Find where the given text appears and provide that cell's center as [X, Y] coordinate. 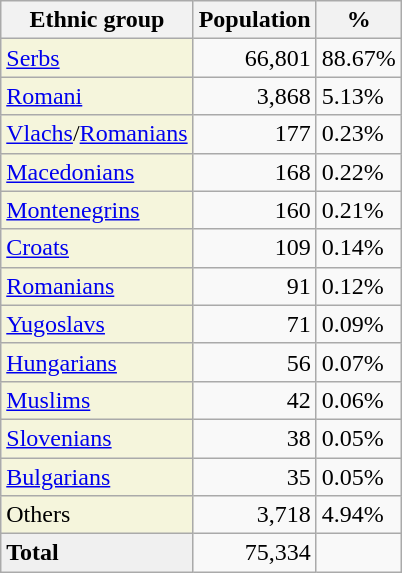
Yugoslavs [97, 324]
Croats [97, 248]
Romanians [97, 286]
0.22% [358, 172]
71 [254, 324]
% [358, 20]
38 [254, 438]
88.67% [358, 58]
109 [254, 248]
0.23% [358, 134]
3,718 [254, 515]
177 [254, 134]
91 [254, 286]
Ethnic group [97, 20]
Total [97, 553]
42 [254, 400]
0.09% [358, 324]
0.06% [358, 400]
Romani [97, 96]
3,868 [254, 96]
Bulgarians [97, 477]
0.14% [358, 248]
0.21% [358, 210]
56 [254, 362]
Slovenians [97, 438]
Hungarians [97, 362]
0.07% [358, 362]
160 [254, 210]
75,334 [254, 553]
35 [254, 477]
Serbs [97, 58]
Macedonians [97, 172]
0.12% [358, 286]
Vlachs/Romanians [97, 134]
66,801 [254, 58]
168 [254, 172]
4.94% [358, 515]
5.13% [358, 96]
Others [97, 515]
Montenegrins [97, 210]
Muslims [97, 400]
Population [254, 20]
